Identify which cell holds the provided text, then report its [X, Y] central coordinate. 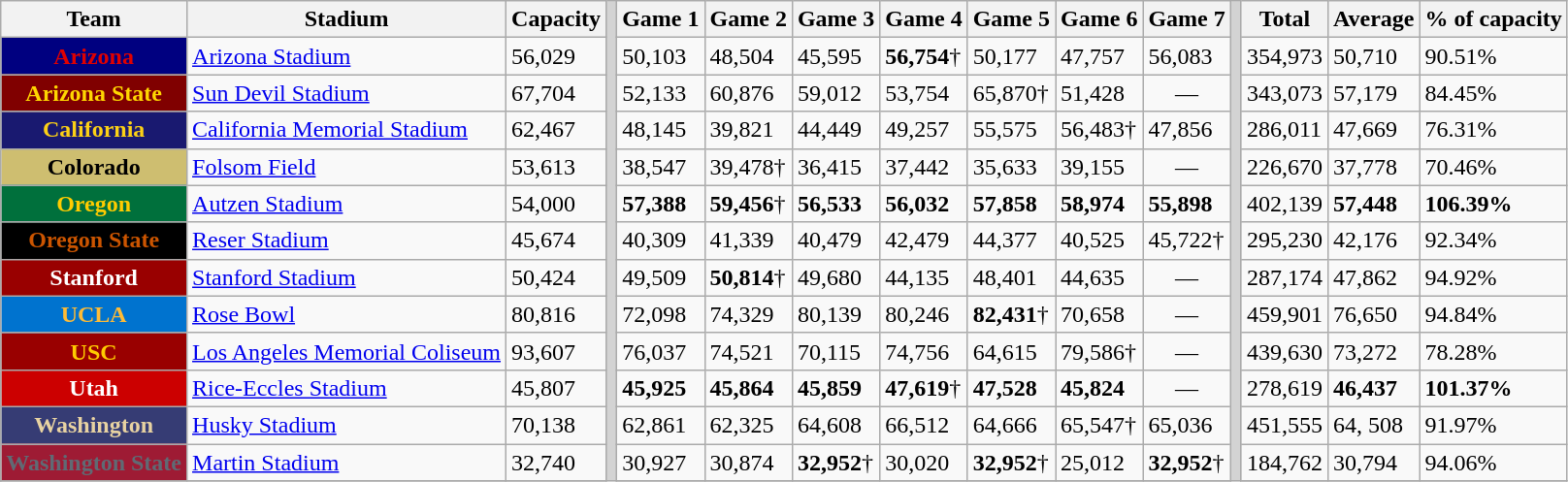
78.28% [1493, 351]
45,674 [557, 241]
Rose Bowl [347, 314]
48,401 [1011, 277]
Game 7 [1187, 19]
57,388 [661, 204]
74,756 [924, 351]
USC [94, 351]
60,876 [748, 93]
46,437 [1374, 388]
48,145 [661, 130]
56,032 [924, 204]
45,859 [835, 388]
Reser Stadium [347, 241]
Utah [94, 388]
64,666 [1011, 425]
45,595 [835, 56]
57,179 [1374, 93]
Martin Stadium [347, 463]
73,272 [1374, 351]
94.06% [1493, 463]
50,814† [748, 277]
30,794 [1374, 463]
32,740 [557, 463]
66,512 [924, 425]
439,630 [1285, 351]
Game 3 [835, 19]
50,424 [557, 277]
91.97% [1493, 425]
56,533 [835, 204]
59,456† [748, 204]
Team [94, 19]
226,670 [1285, 167]
45,925 [661, 388]
56,754† [924, 56]
278,619 [1285, 388]
Washington [94, 425]
44,377 [1011, 241]
64, 508 [1374, 425]
354,973 [1285, 56]
59,012 [835, 93]
39,821 [748, 130]
76,650 [1374, 314]
57,448 [1374, 204]
62,325 [748, 425]
39,155 [1099, 167]
40,479 [835, 241]
California [94, 130]
42,479 [924, 241]
106.39% [1493, 204]
25,012 [1099, 463]
74,329 [748, 314]
30,874 [748, 463]
37,778 [1374, 167]
% of capacity [1493, 19]
82,431† [1011, 314]
Colorado [94, 167]
50,710 [1374, 56]
45,807 [557, 388]
45,824 [1099, 388]
101.37% [1493, 388]
64,615 [1011, 351]
93,607 [557, 351]
47,862 [1374, 277]
47,757 [1099, 56]
51,428 [1099, 93]
94.84% [1493, 314]
48,504 [748, 56]
295,230 [1285, 241]
343,073 [1285, 93]
286,011 [1285, 130]
184,762 [1285, 463]
62,861 [661, 425]
49,257 [924, 130]
65,547† [1099, 425]
94.92% [1493, 277]
Arizona Stadium [347, 56]
30,020 [924, 463]
Stanford [94, 277]
Rice-Eccles Stadium [347, 388]
76.31% [1493, 130]
70,658 [1099, 314]
Oregon State [94, 241]
45,864 [748, 388]
44,135 [924, 277]
70,115 [835, 351]
84.45% [1493, 93]
36,415 [835, 167]
Game 5 [1011, 19]
47,669 [1374, 130]
50,177 [1011, 56]
44,635 [1099, 277]
42,176 [1374, 241]
35,633 [1011, 167]
72,098 [661, 314]
37,442 [924, 167]
56,083 [1187, 56]
49,680 [835, 277]
Capacity [557, 19]
459,901 [1285, 314]
38,547 [661, 167]
70.46% [1493, 167]
287,174 [1285, 277]
92.34% [1493, 241]
Sun Devil Stadium [347, 93]
30,927 [661, 463]
55,575 [1011, 130]
57,858 [1011, 204]
Game 1 [661, 19]
70,138 [557, 425]
47,528 [1011, 388]
California Memorial Stadium [347, 130]
Game 2 [748, 19]
74,521 [748, 351]
Game 6 [1099, 19]
79,586† [1099, 351]
Stadium [347, 19]
Washington State [94, 463]
65,036 [1187, 425]
53,754 [924, 93]
Total [1285, 19]
53,613 [557, 167]
90.51% [1493, 56]
40,525 [1099, 241]
76,037 [661, 351]
80,246 [924, 314]
Stanford Stadium [347, 277]
52,133 [661, 93]
Folsom Field [347, 167]
47,619† [924, 388]
41,339 [748, 241]
67,704 [557, 93]
54,000 [557, 204]
Los Angeles Memorial Coliseum [347, 351]
40,309 [661, 241]
56,483† [1099, 130]
Game 4 [924, 19]
62,467 [557, 130]
402,139 [1285, 204]
55,898 [1187, 204]
Average [1374, 19]
451,555 [1285, 425]
Arizona [94, 56]
80,139 [835, 314]
65,870† [1011, 93]
80,816 [557, 314]
56,029 [557, 56]
Husky Stadium [347, 425]
UCLA [94, 314]
Oregon [94, 204]
64,608 [835, 425]
Autzen Stadium [347, 204]
58,974 [1099, 204]
44,449 [835, 130]
49,509 [661, 277]
39,478† [748, 167]
45,722† [1187, 241]
50,103 [661, 56]
Arizona State [94, 93]
47,856 [1187, 130]
